Detect which cell encompasses the target text, then output its (x, y) center coordinate. 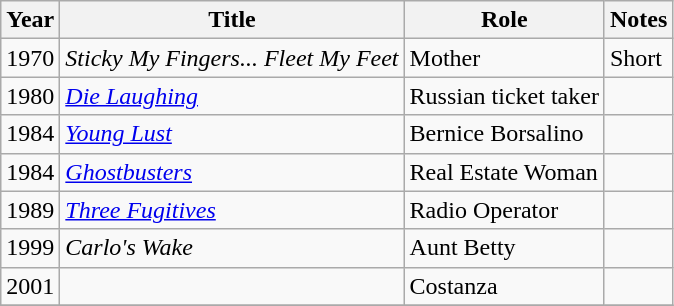
Notes (638, 20)
Real Estate Woman (504, 172)
2001 (30, 286)
Year (30, 20)
Young Lust (232, 134)
1970 (30, 58)
Short (638, 58)
Die Laughing (232, 96)
Russian ticket taker (504, 96)
Radio Operator (504, 210)
Ghostbusters (232, 172)
1989 (30, 210)
Title (232, 20)
Three Fugitives (232, 210)
1999 (30, 248)
1980 (30, 96)
Carlo's Wake (232, 248)
Role (504, 20)
Sticky My Fingers... Fleet My Feet (232, 58)
Bernice Borsalino (504, 134)
Costanza (504, 286)
Aunt Betty (504, 248)
Mother (504, 58)
